Search for the cell housing the specified text and yield its [x, y] center coordinate. 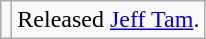
Released Jeff Tam. [108, 20]
